Locate the cell with the specified text and output its [x, y] center coordinate. 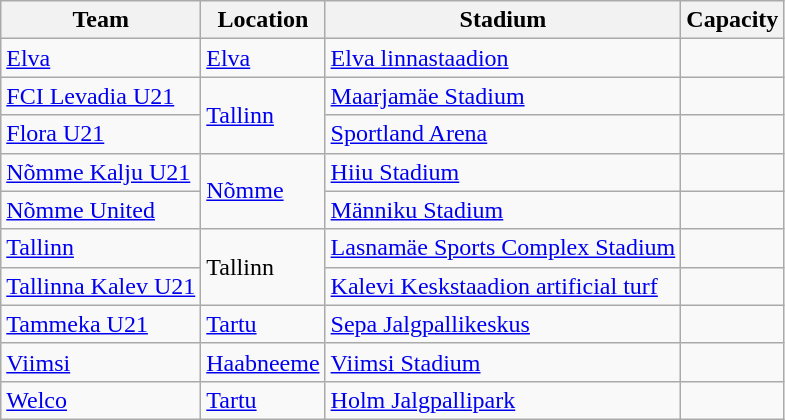
Tammeka U21 [101, 324]
Capacity [732, 20]
Team [101, 20]
Sportland Arena [503, 134]
Location [263, 20]
Kalevi Keskstaadion artificial turf [503, 286]
Welco [101, 400]
Viimsi Stadium [503, 362]
Viimsi [101, 362]
Holm Jalgpallipark [503, 400]
Nõmme [263, 191]
Hiiu Stadium [503, 172]
Tallinna Kalev U21 [101, 286]
Flora U21 [101, 134]
Lasnamäe Sports Complex Stadium [503, 248]
Nõmme Kalju U21 [101, 172]
FCI Levadia U21 [101, 96]
Elva linnastaadion [503, 58]
Maarjamäe Stadium [503, 96]
Nõmme United [101, 210]
Sepa Jalgpallikeskus [503, 324]
Haabneeme [263, 362]
Männiku Stadium [503, 210]
Stadium [503, 20]
